Output the (x, y) coordinate of the center of the cell containing the given text.  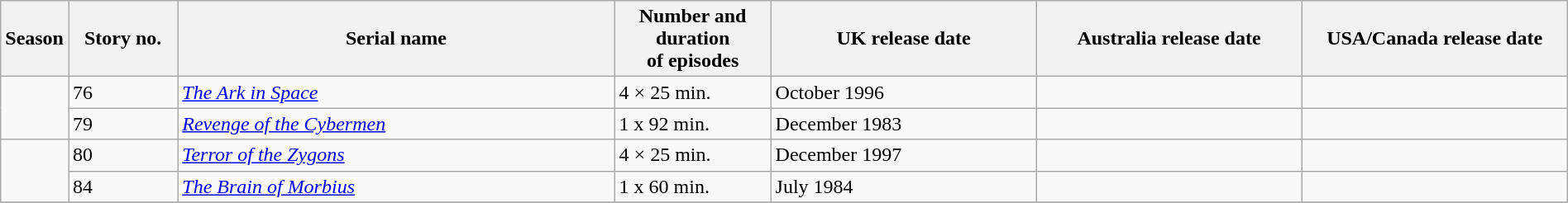
July 1984 (903, 186)
79 (122, 124)
80 (122, 155)
December 1983 (903, 124)
Season (35, 39)
1 x 92 min. (693, 124)
The Ark in Space (396, 92)
Terror of the Zygons (396, 155)
October 1996 (903, 92)
Story no. (122, 39)
USA/Canada release date (1434, 39)
76 (122, 92)
Revenge of the Cybermen (396, 124)
December 1997 (903, 155)
Australia release date (1169, 39)
The Brain of Morbius (396, 186)
UK release date (903, 39)
Number and durationof episodes (693, 39)
1 x 60 min. (693, 186)
84 (122, 186)
Serial name (396, 39)
